Locate the cell with the specified text and output its (X, Y) center coordinate. 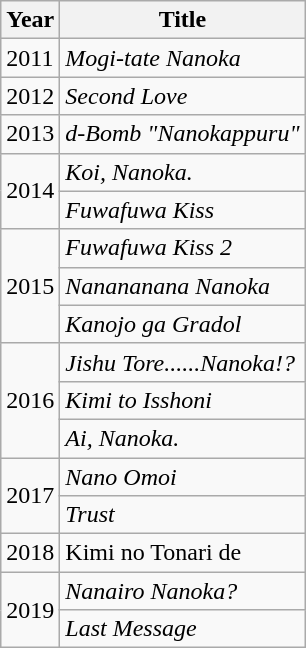
2018 (30, 553)
Fuwafuwa Kiss (182, 210)
Last Message (182, 629)
2016 (30, 400)
Year (30, 20)
Jishu Tore......Nanoka!? (182, 362)
Trust (182, 515)
2017 (30, 496)
2015 (30, 286)
2011 (30, 58)
Fuwafuwa Kiss 2 (182, 248)
Kimi to Isshoni (182, 400)
Kanojo ga Gradol (182, 324)
2012 (30, 96)
Nanananana Nanoka (182, 286)
2014 (30, 191)
2019 (30, 610)
Nano Omoi (182, 477)
d-Bomb "Nanokappuru" (182, 134)
Ai, Nanoka. (182, 438)
Koi, Nanoka. (182, 172)
Nanairo Nanoka? (182, 591)
Kimi no Tonari de (182, 553)
Title (182, 20)
Mogi-tate Nanoka (182, 58)
Second Love (182, 96)
2013 (30, 134)
